Pinpoint the cell where the given text exists, returning its (x, y) midpoint coordinate. 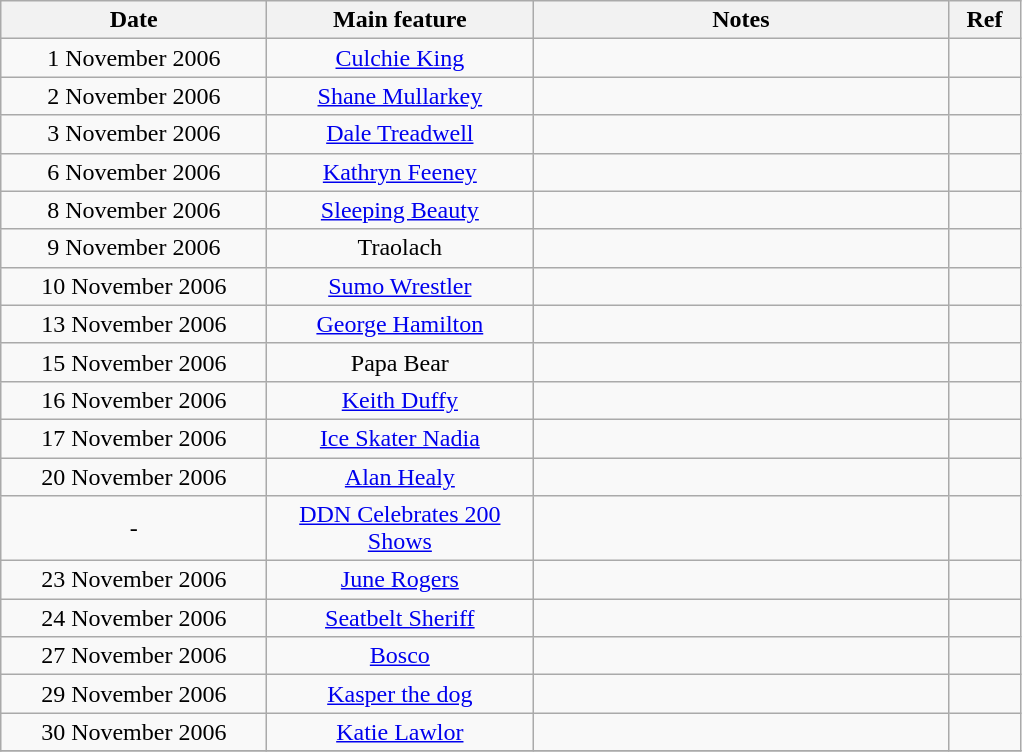
2 November 2006 (134, 96)
DDN Celebrates 200 Shows (400, 528)
23 November 2006 (134, 580)
Date (134, 20)
Kasper the dog (400, 694)
16 November 2006 (134, 400)
- (134, 528)
Papa Bear (400, 362)
15 November 2006 (134, 362)
Ref (984, 20)
Culchie King (400, 58)
3 November 2006 (134, 134)
24 November 2006 (134, 618)
10 November 2006 (134, 286)
30 November 2006 (134, 732)
Ice Skater Nadia (400, 438)
Notes (741, 20)
Sleeping Beauty (400, 210)
Traolach (400, 248)
Main feature (400, 20)
George Hamilton (400, 324)
Dale Treadwell (400, 134)
Bosco (400, 656)
29 November 2006 (134, 694)
6 November 2006 (134, 172)
8 November 2006 (134, 210)
20 November 2006 (134, 477)
Kathryn Feeney (400, 172)
Keith Duffy (400, 400)
Shane Mullarkey (400, 96)
13 November 2006 (134, 324)
Alan Healy (400, 477)
17 November 2006 (134, 438)
Seatbelt Sheriff (400, 618)
Katie Lawlor (400, 732)
1 November 2006 (134, 58)
27 November 2006 (134, 656)
9 November 2006 (134, 248)
Sumo Wrestler (400, 286)
June Rogers (400, 580)
